Provide the (x, y) coordinate of the cell's center where the given text is located.  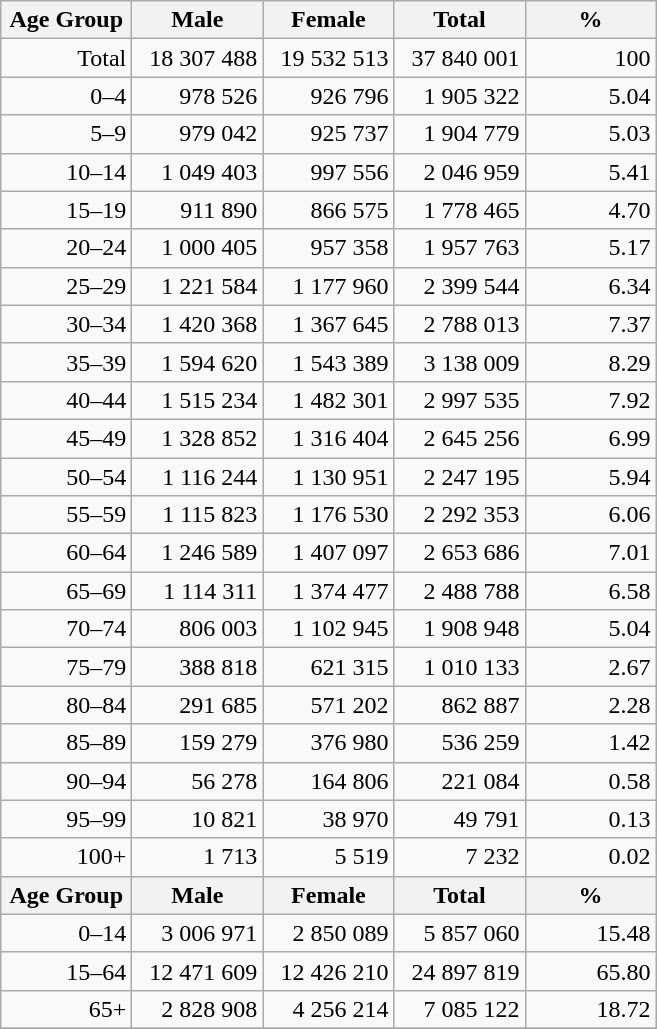
1 908 948 (460, 629)
5 857 060 (460, 933)
65.80 (590, 971)
0.13 (590, 819)
1 778 465 (460, 210)
1 114 311 (198, 591)
1 543 389 (328, 362)
997 556 (328, 172)
5–9 (66, 134)
2 399 544 (460, 286)
5.41 (590, 172)
30–34 (66, 324)
1 177 960 (328, 286)
1 116 244 (198, 477)
18.72 (590, 1009)
1 367 645 (328, 324)
2 645 256 (460, 438)
1 102 945 (328, 629)
6.58 (590, 591)
7 085 122 (460, 1009)
536 259 (460, 743)
388 818 (198, 667)
15–64 (66, 971)
2.67 (590, 667)
1 904 779 (460, 134)
65+ (66, 1009)
1 000 405 (198, 248)
2 653 686 (460, 553)
2 997 535 (460, 400)
10 821 (198, 819)
80–84 (66, 705)
221 084 (460, 781)
1 515 234 (198, 400)
75–79 (66, 667)
0–4 (66, 96)
1 049 403 (198, 172)
1 482 301 (328, 400)
1 010 133 (460, 667)
70–74 (66, 629)
1 957 763 (460, 248)
5 519 (328, 857)
12 426 210 (328, 971)
7.01 (590, 553)
1 221 584 (198, 286)
10–14 (66, 172)
55–59 (66, 515)
1 905 322 (460, 96)
911 890 (198, 210)
4.70 (590, 210)
862 887 (460, 705)
5.03 (590, 134)
35–39 (66, 362)
6.34 (590, 286)
0.02 (590, 857)
37 840 001 (460, 58)
1 420 368 (198, 324)
1 328 852 (198, 438)
957 358 (328, 248)
18 307 488 (198, 58)
6.99 (590, 438)
979 042 (198, 134)
40–44 (66, 400)
100+ (66, 857)
806 003 (198, 629)
1 115 823 (198, 515)
1 176 530 (328, 515)
49 791 (460, 819)
2 788 013 (460, 324)
1.42 (590, 743)
60–64 (66, 553)
926 796 (328, 96)
571 202 (328, 705)
6.06 (590, 515)
95–99 (66, 819)
291 685 (198, 705)
7.37 (590, 324)
1 374 477 (328, 591)
925 737 (328, 134)
19 532 513 (328, 58)
1 713 (198, 857)
50–54 (66, 477)
164 806 (328, 781)
38 970 (328, 819)
3 006 971 (198, 933)
866 575 (328, 210)
1 246 589 (198, 553)
24 897 819 (460, 971)
2 247 195 (460, 477)
15–19 (66, 210)
0.58 (590, 781)
978 526 (198, 96)
56 278 (198, 781)
20–24 (66, 248)
8.29 (590, 362)
12 471 609 (198, 971)
1 316 404 (328, 438)
3 138 009 (460, 362)
2 046 959 (460, 172)
2 850 089 (328, 933)
7 232 (460, 857)
7.92 (590, 400)
1 594 620 (198, 362)
25–29 (66, 286)
4 256 214 (328, 1009)
159 279 (198, 743)
65–69 (66, 591)
100 (590, 58)
45–49 (66, 438)
85–89 (66, 743)
621 315 (328, 667)
5.94 (590, 477)
5.17 (590, 248)
2 292 353 (460, 515)
90–94 (66, 781)
376 980 (328, 743)
1 130 951 (328, 477)
2.28 (590, 705)
2 828 908 (198, 1009)
0–14 (66, 933)
1 407 097 (328, 553)
2 488 788 (460, 591)
15.48 (590, 933)
